Output the [x, y] coordinate of the center of the cell containing the given text.  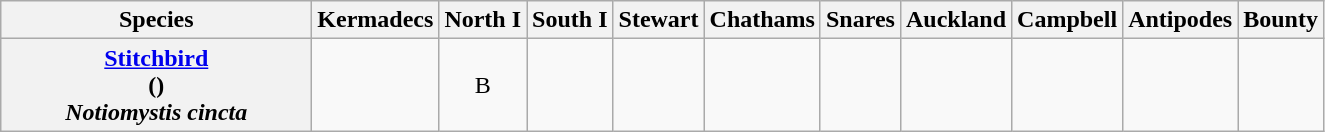
Snares [860, 20]
Auckland [956, 20]
Stitchbird()Notiomystis cincta [156, 85]
Campbell [1068, 20]
B [483, 85]
Kermadecs [376, 20]
Stewart [658, 20]
Bounty [1281, 20]
Chathams [762, 20]
Antipodes [1180, 20]
South I [570, 20]
Species [156, 20]
North I [483, 20]
